From the cell containing the given text, extract its center point as [x, y] coordinate. 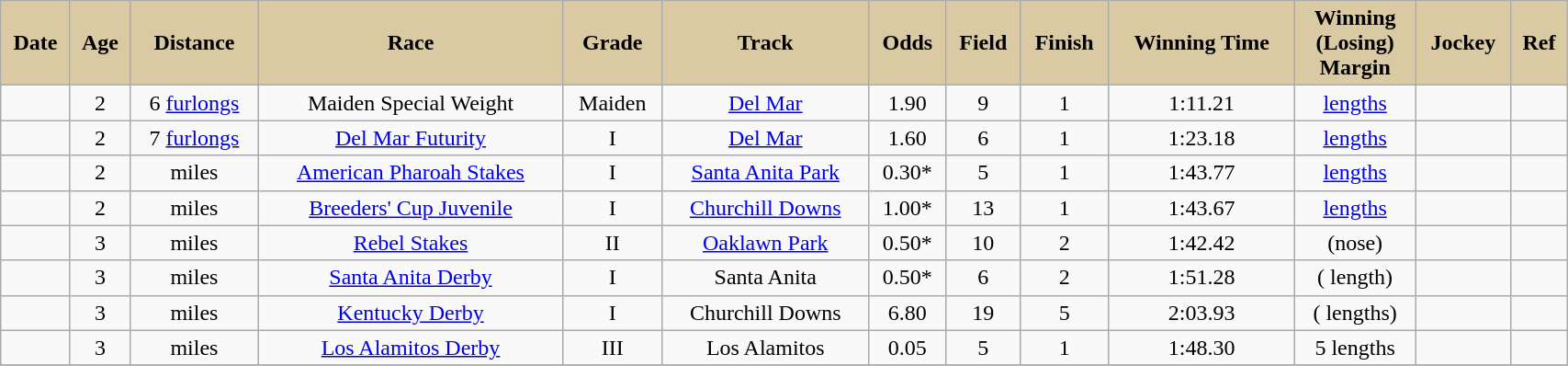
Date [36, 43]
2:03.93 [1201, 313]
Winning(Losing)Margin [1356, 43]
1:23.18 [1201, 138]
1:11.21 [1201, 103]
1:48.30 [1201, 348]
( length) [1356, 278]
Los Alamitos [766, 348]
(nose) [1356, 243]
0.05 [908, 348]
Jockey [1464, 43]
1:43.67 [1201, 208]
6.80 [908, 313]
Track [766, 43]
III [613, 348]
Breeders' Cup Juvenile [411, 208]
7 furlongs [195, 138]
Kentucky Derby [411, 313]
Maiden Special Weight [411, 103]
Santa Anita Derby [411, 278]
6 furlongs [195, 103]
Winning Time [1201, 43]
1.60 [908, 138]
19 [983, 313]
Santa Anita [766, 278]
Maiden [613, 103]
1.00* [908, 208]
Finish [1065, 43]
Odds [908, 43]
1:51.28 [1201, 278]
13 [983, 208]
Oaklawn Park [766, 243]
Santa Anita Park [766, 173]
Distance [195, 43]
Los Alamitos Derby [411, 348]
0.30* [908, 173]
1:42.42 [1201, 243]
American Pharoah Stakes [411, 173]
( lengths) [1356, 313]
1:43.77 [1201, 173]
10 [983, 243]
Age [99, 43]
5 lengths [1356, 348]
Del Mar Futurity [411, 138]
1.90 [908, 103]
Grade [613, 43]
Rebel Stakes [411, 243]
Race [411, 43]
II [613, 243]
Field [983, 43]
9 [983, 103]
Ref [1539, 43]
